Detect which cell encompasses the target text, then output its [X, Y] center coordinate. 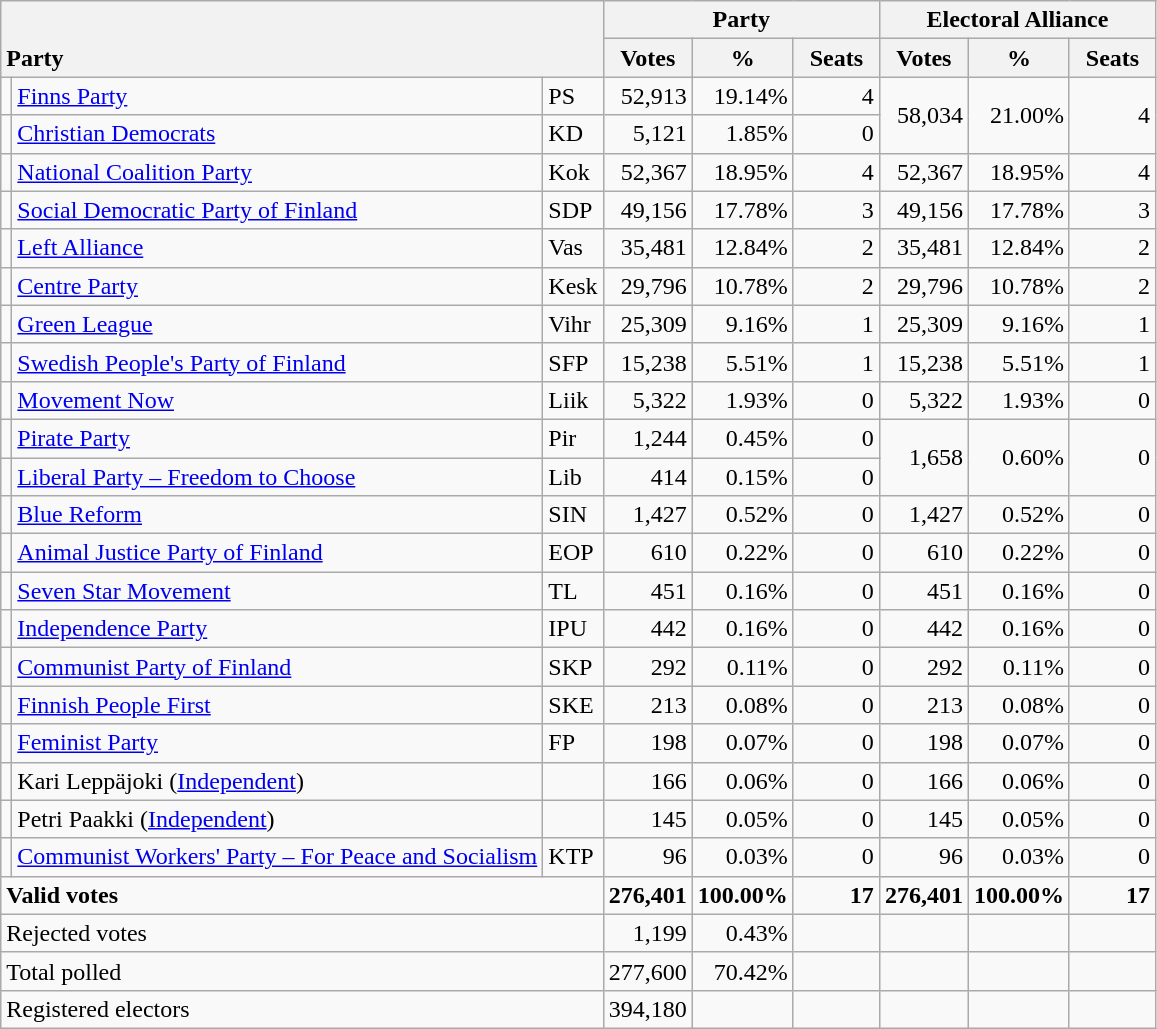
Kok [573, 172]
Liberal Party – Freedom to Choose [278, 477]
70.42% [742, 971]
5,121 [648, 134]
Feminist Party [278, 743]
SKE [573, 705]
Vas [573, 248]
Vihr [573, 324]
National Coalition Party [278, 172]
Rejected votes [302, 933]
21.00% [1018, 115]
SFP [573, 362]
Lib [573, 477]
SKP [573, 667]
1,244 [648, 438]
Social Democratic Party of Finland [278, 210]
EOP [573, 553]
414 [648, 477]
Valid votes [302, 895]
19.14% [742, 96]
Christian Democrats [278, 134]
Left Alliance [278, 248]
TL [573, 591]
IPU [573, 629]
SIN [573, 515]
KD [573, 134]
1,658 [924, 457]
0.45% [742, 438]
Independence Party [278, 629]
Registered electors [302, 1009]
Centre Party [278, 286]
0.15% [742, 477]
Kari Leppäjoki (Independent) [278, 781]
Finnish People First [278, 705]
Liik [573, 400]
1,199 [648, 933]
1.85% [742, 134]
Movement Now [278, 400]
Finns Party [278, 96]
Pir [573, 438]
FP [573, 743]
SDP [573, 210]
Communist Workers' Party – For Peace and Socialism [278, 857]
PS [573, 96]
Total polled [302, 971]
Pirate Party [278, 438]
Petri Paakki (Independent) [278, 819]
Swedish People's Party of Finland [278, 362]
Blue Reform [278, 515]
Communist Party of Finland [278, 667]
58,034 [924, 115]
0.60% [1018, 457]
394,180 [648, 1009]
Kesk [573, 286]
KTP [573, 857]
Seven Star Movement [278, 591]
52,913 [648, 96]
Electoral Alliance [1017, 20]
277,600 [648, 971]
Animal Justice Party of Finland [278, 553]
0.43% [742, 933]
Green League [278, 324]
